For the text-containing cell, return its midpoint in (X, Y) coordinate format. 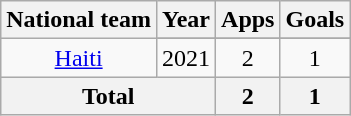
Total (108, 96)
Apps (248, 20)
Goals (315, 20)
2021 (186, 58)
Year (186, 20)
Haiti (79, 58)
National team (79, 20)
